For the text-containing cell, return its midpoint in (x, y) coordinate format. 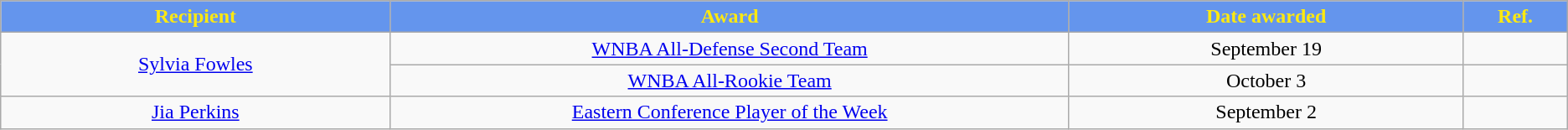
Ref. (1515, 17)
WNBA All-Rookie Team (730, 81)
Eastern Conference Player of the Week (730, 112)
WNBA All-Defense Second Team (730, 49)
September 2 (1266, 112)
Date awarded (1266, 17)
Award (730, 17)
Jia Perkins (196, 112)
October 3 (1266, 81)
Recipient (196, 17)
Sylvia Fowles (196, 65)
September 19 (1266, 49)
